Identify which cell holds the provided text, then report its (X, Y) central coordinate. 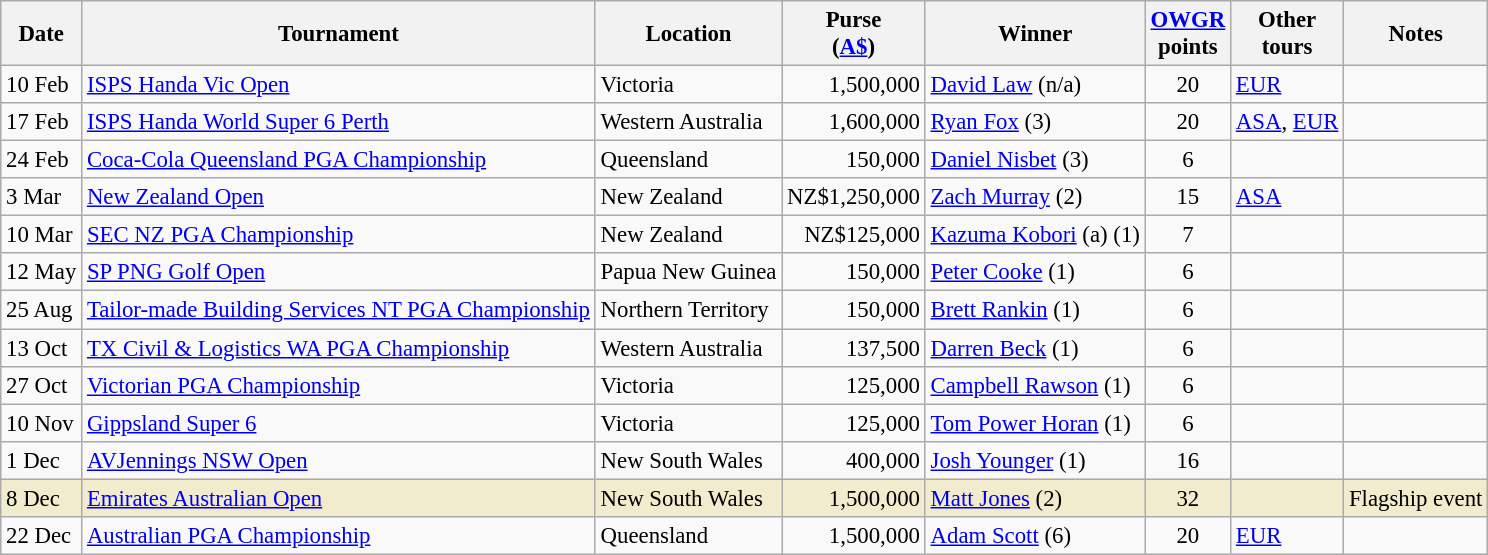
Kazuma Kobori (a) (1) (1035, 235)
10 Feb (42, 85)
16 (1188, 460)
400,000 (854, 460)
Notes (1416, 34)
Brett Rankin (1) (1035, 310)
SP PNG Golf Open (339, 273)
22 Dec (42, 536)
NZ$125,000 (854, 235)
Tailor-made Building Services NT PGA Championship (339, 310)
Papua New Guinea (688, 273)
10 Mar (42, 235)
15 (1188, 197)
SEC NZ PGA Championship (339, 235)
Emirates Australian Open (339, 498)
3 Mar (42, 197)
32 (1188, 498)
13 Oct (42, 348)
Gippsland Super 6 (339, 423)
Ryan Fox (3) (1035, 122)
25 Aug (42, 310)
Othertours (1288, 34)
17 Feb (42, 122)
Matt Jones (2) (1035, 498)
ASA (1288, 197)
27 Oct (42, 385)
12 May (42, 273)
ASA, EUR (1288, 122)
Victorian PGA Championship (339, 385)
NZ$1,250,000 (854, 197)
Northern Territory (688, 310)
Coca-Cola Queensland PGA Championship (339, 160)
OWGRpoints (1188, 34)
10 Nov (42, 423)
Purse(A$) (854, 34)
137,500 (854, 348)
Australian PGA Championship (339, 536)
ISPS Handa World Super 6 Perth (339, 122)
Flagship event (1416, 498)
Date (42, 34)
Tournament (339, 34)
Winner (1035, 34)
Campbell Rawson (1) (1035, 385)
Darren Beck (1) (1035, 348)
8 Dec (42, 498)
AVJennings NSW Open (339, 460)
24 Feb (42, 160)
Josh Younger (1) (1035, 460)
Zach Murray (2) (1035, 197)
Adam Scott (6) (1035, 536)
Tom Power Horan (1) (1035, 423)
7 (1188, 235)
Location (688, 34)
1 Dec (42, 460)
ISPS Handa Vic Open (339, 85)
TX Civil & Logistics WA PGA Championship (339, 348)
Peter Cooke (1) (1035, 273)
New Zealand Open (339, 197)
Daniel Nisbet (3) (1035, 160)
David Law (n/a) (1035, 85)
1,600,000 (854, 122)
